Capture the cell that displays the provided text and extract its (x, y) central coordinate. 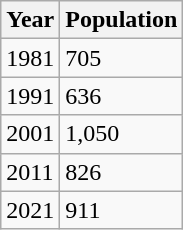
1991 (30, 96)
Year (30, 20)
1981 (30, 58)
1,050 (122, 134)
2011 (30, 172)
2021 (30, 210)
911 (122, 210)
705 (122, 58)
Population (122, 20)
636 (122, 96)
2001 (30, 134)
826 (122, 172)
